Detect which cell encompasses the target text, then output its (x, y) center coordinate. 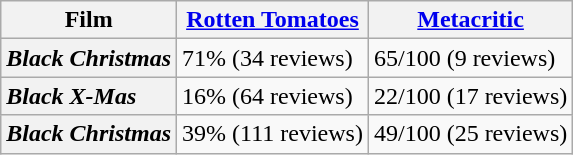
Film (89, 20)
Rotten Tomatoes (273, 20)
16% (64 reviews) (273, 96)
22/100 (17 reviews) (470, 96)
Black X-Mas (89, 96)
39% (111 reviews) (273, 134)
65/100 (9 reviews) (470, 58)
71% (34 reviews) (273, 58)
49/100 (25 reviews) (470, 134)
Metacritic (470, 20)
